Extract the (X, Y) coordinate from the center of the cell holding the provided text.  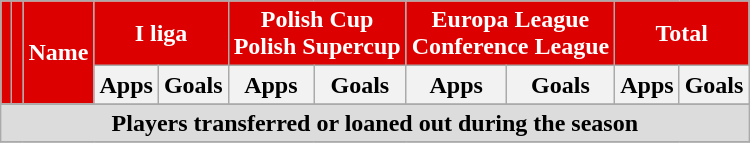
I liga (161, 34)
Polish CupPolish Supercup (317, 34)
Players transferred or loaned out during the season (375, 123)
Europa LeagueConference League (510, 34)
Total (682, 34)
Name (58, 52)
